Locate the cell with the specified text and output its [x, y] center coordinate. 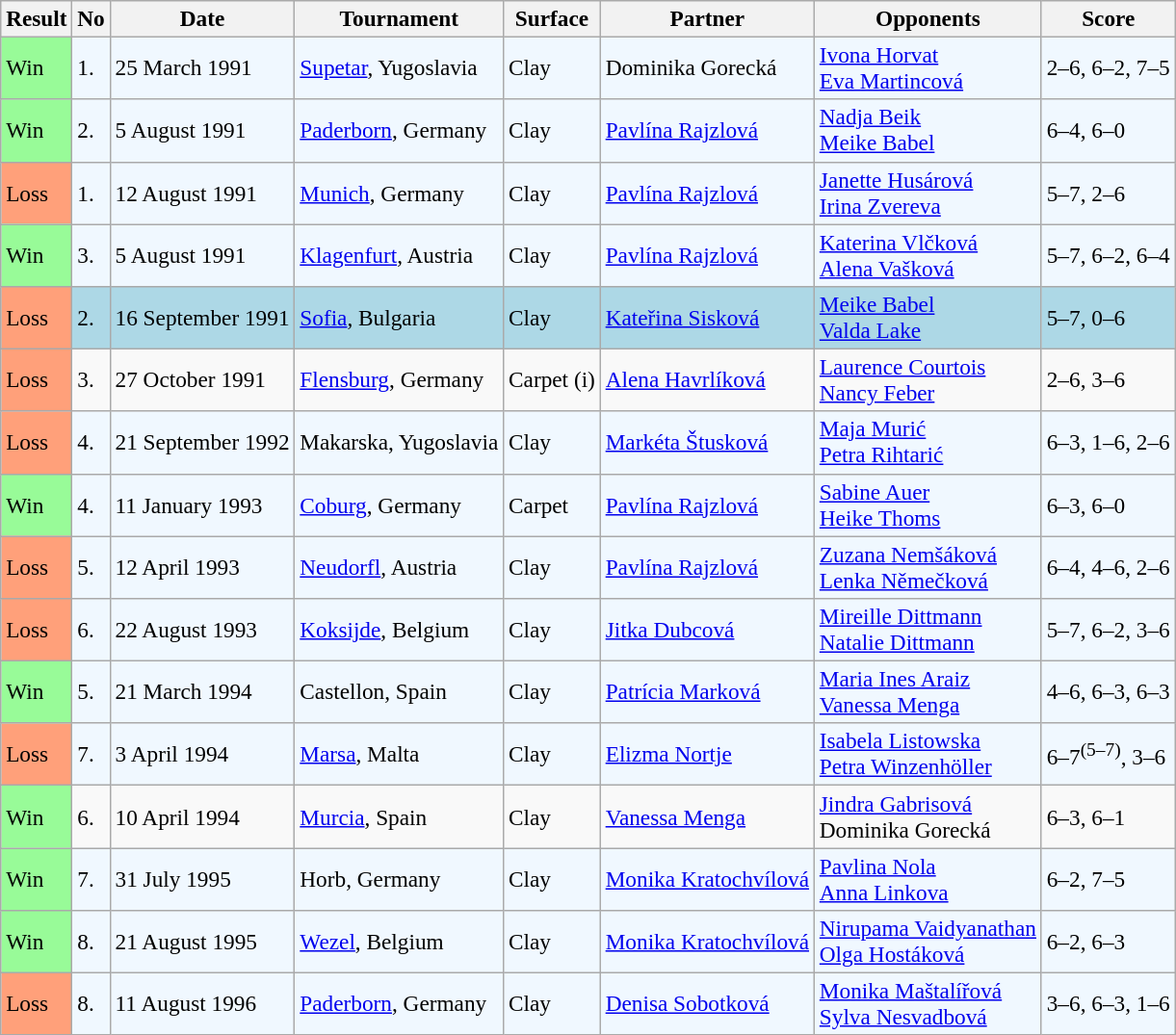
6–2, 6–3 [1108, 942]
Nadja Beik Meike Babel [928, 131]
12 April 1993 [202, 566]
12 August 1991 [202, 193]
Carpet (i) [553, 379]
21 September 1992 [202, 443]
3 April 1994 [202, 755]
27 October 1991 [202, 379]
Sabine Auer Heike Thoms [928, 505]
Opponents [928, 18]
Klagenfurt, Austria [399, 254]
Meike Babel Valda Lake [928, 318]
6–3, 6–0 [1108, 505]
16 September 1991 [202, 318]
11 August 1996 [202, 1003]
6–4, 4–6, 2–6 [1108, 566]
Ivona Horvat Eva Martincová [928, 67]
No [91, 18]
6–3, 1–6, 2–6 [1108, 443]
Tournament [399, 18]
22 August 1993 [202, 630]
Maria Ines Araiz Vanessa Menga [928, 691]
3–6, 6–3, 1–6 [1108, 1003]
Flensburg, Germany [399, 379]
10 April 1994 [202, 816]
Zuzana Nemšáková Lenka Němečková [928, 566]
Markéta Štusková [707, 443]
5–7, 6–2, 6–4 [1108, 254]
Dominika Gorecká [707, 67]
Mireille Dittmann Natalie Dittmann [928, 630]
Jindra Gabrisová Dominika Gorecká [928, 816]
Elizma Nortje [707, 755]
Score [1108, 18]
31 July 1995 [202, 878]
Isabela Listowska Petra Winzenhöller [928, 755]
Wezel, Belgium [399, 942]
Carpet [553, 505]
21 August 1995 [202, 942]
Denisa Sobotková [707, 1003]
Laurence Courtois Nancy Feber [928, 379]
Sofia, Bulgaria [399, 318]
Jitka Dubcová [707, 630]
Surface [553, 18]
Maja Murić Petra Rihtarić [928, 443]
Partner [707, 18]
Kateřina Sisková [707, 318]
11 January 1993 [202, 505]
Marsa, Malta [399, 755]
Vanessa Menga [707, 816]
Janette Husárová Irina Zvereva [928, 193]
Koksijde, Belgium [399, 630]
6–2, 7–5 [1108, 878]
21 March 1994 [202, 691]
Supetar, Yugoslavia [399, 67]
4–6, 6–3, 6–3 [1108, 691]
Neudorfl, Austria [399, 566]
Munich, Germany [399, 193]
Nirupama Vaidyanathan Olga Hostáková [928, 942]
Date [202, 18]
Horb, Germany [399, 878]
6–4, 6–0 [1108, 131]
2–6, 6–2, 7–5 [1108, 67]
Castellon, Spain [399, 691]
Katerina Vlčková Alena Vašková [928, 254]
Coburg, Germany [399, 505]
25 March 1991 [202, 67]
Pavlina Nola Anna Linkova [928, 878]
Monika Maštalířová Sylva Nesvadbová [928, 1003]
Result [37, 18]
5–7, 6–2, 3–6 [1108, 630]
5–7, 0–6 [1108, 318]
Alena Havrlíková [707, 379]
5–7, 2–6 [1108, 193]
Murcia, Spain [399, 816]
6–7(5–7), 3–6 [1108, 755]
Makarska, Yugoslavia [399, 443]
2–6, 3–6 [1108, 379]
6–3, 6–1 [1108, 816]
Patrícia Marková [707, 691]
